Capture the cell that displays the provided text and extract its [X, Y] central coordinate. 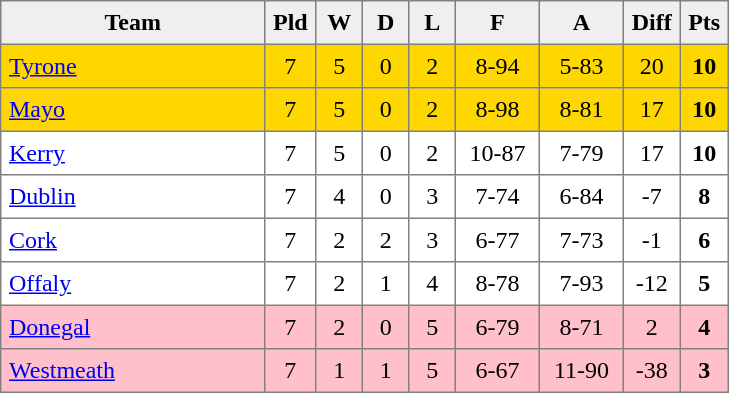
8-81 [581, 110]
Offaly [133, 284]
Westmeath [133, 371]
6-67 [497, 371]
Kerry [133, 153]
W [339, 23]
D [385, 23]
8 [704, 197]
5-83 [581, 66]
8-78 [497, 284]
7-93 [581, 284]
A [581, 23]
Mayo [133, 110]
Pld [290, 23]
6 [704, 240]
Diff [651, 23]
-1 [651, 240]
8-94 [497, 66]
6-84 [581, 197]
Team [133, 23]
7-73 [581, 240]
-38 [651, 371]
11-90 [581, 371]
-7 [651, 197]
10-87 [497, 153]
-12 [651, 284]
Donegal [133, 327]
6-79 [497, 327]
Dublin [133, 197]
L [432, 23]
7-74 [497, 197]
Tyrone [133, 66]
Pts [704, 23]
Cork [133, 240]
8-71 [581, 327]
7-79 [581, 153]
20 [651, 66]
6-77 [497, 240]
F [497, 23]
8-98 [497, 110]
